Determine the [x, y] coordinate at the center of the cell enclosing the given text.  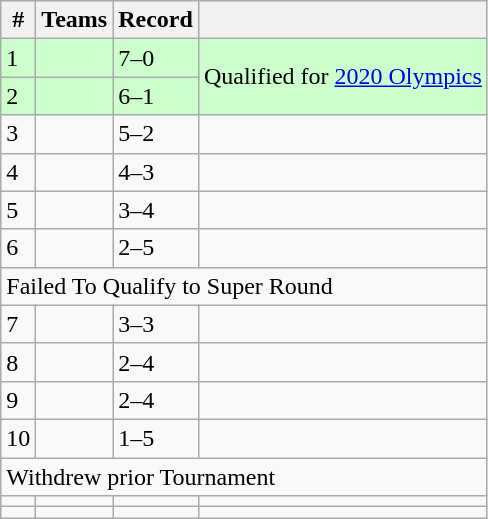
8 [18, 362]
2 [18, 96]
3–3 [156, 324]
5 [18, 210]
Record [156, 20]
6 [18, 248]
4 [18, 172]
7–0 [156, 58]
1–5 [156, 438]
10 [18, 438]
1 [18, 58]
4–3 [156, 172]
3–4 [156, 210]
6–1 [156, 96]
Teams [74, 20]
5–2 [156, 134]
Qualified for 2020 Olympics [342, 77]
Withdrew prior Tournament [244, 477]
# [18, 20]
3 [18, 134]
9 [18, 400]
2–5 [156, 248]
Failed To Qualify to Super Round [244, 286]
7 [18, 324]
